Locate the cell with the specified text and output its (X, Y) center coordinate. 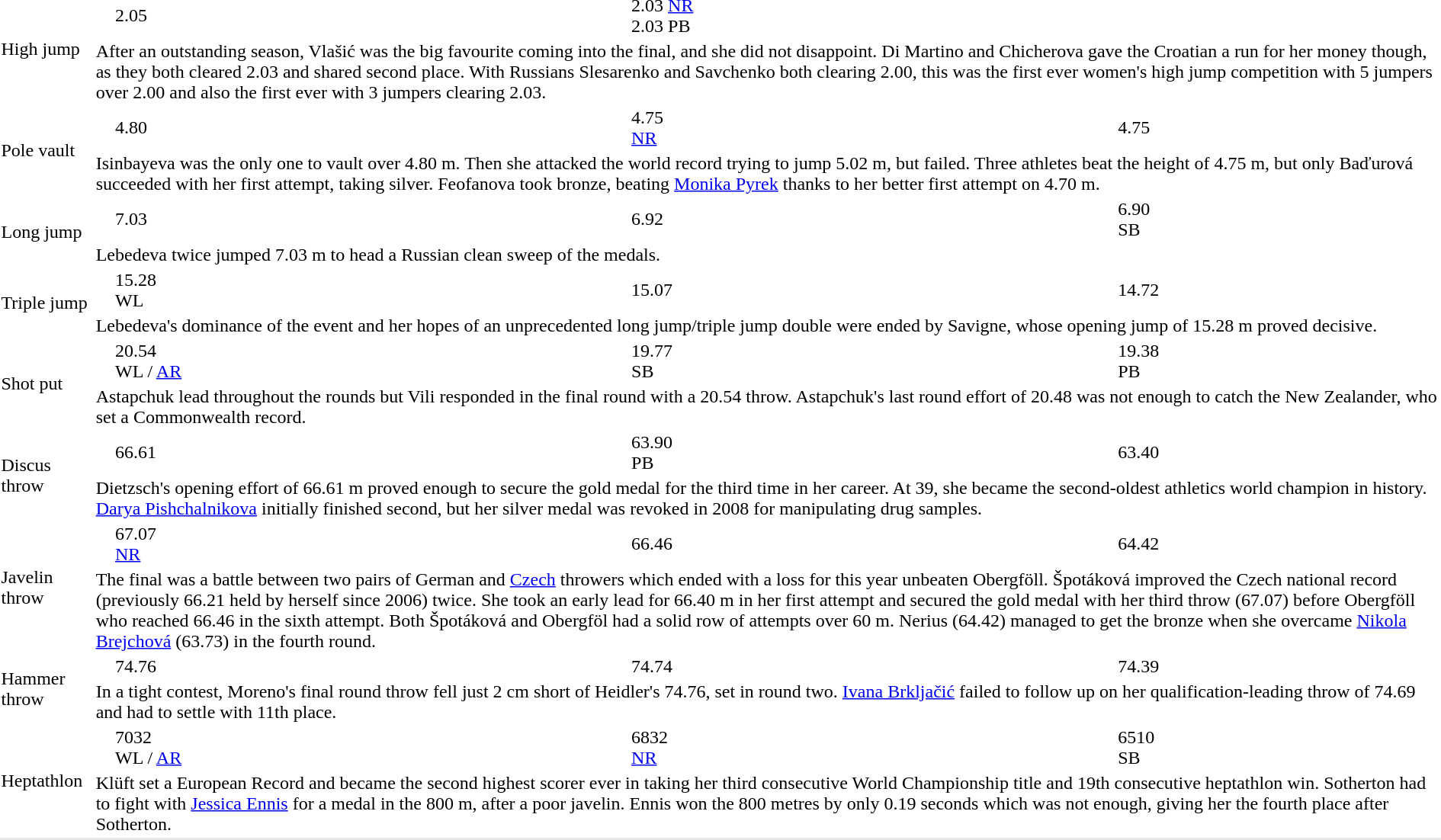
63.40 (1279, 453)
Lebedeva twice jumped 7.03 m to head a Russian clean sweep of the medals. (768, 255)
15.07 (863, 290)
4.80 (361, 128)
7.03 (361, 220)
Long jump (46, 232)
64.42 (1279, 544)
Shot put (46, 384)
63.90PB (863, 453)
14.72 (1279, 290)
67.07NR (361, 544)
74.39 (1279, 666)
6.90SB (1279, 220)
6510SB (1279, 747)
20.54WL / AR (361, 361)
6832NR (863, 747)
4.75 (1279, 128)
66.61 (361, 453)
Javelin throw (46, 587)
Discus throw (46, 476)
15.28WL (361, 290)
19.38PB (1279, 361)
7032WL / AR (361, 747)
Triple jump (46, 303)
6.92 (863, 220)
4.75NR (863, 128)
Hammer throw (46, 689)
74.76 (361, 666)
74.74 (863, 666)
Pole vault (46, 151)
66.46 (863, 544)
Heptathlon (46, 781)
19.77SB (863, 361)
